Find where the given text appears and provide that cell's center as [X, Y] coordinate. 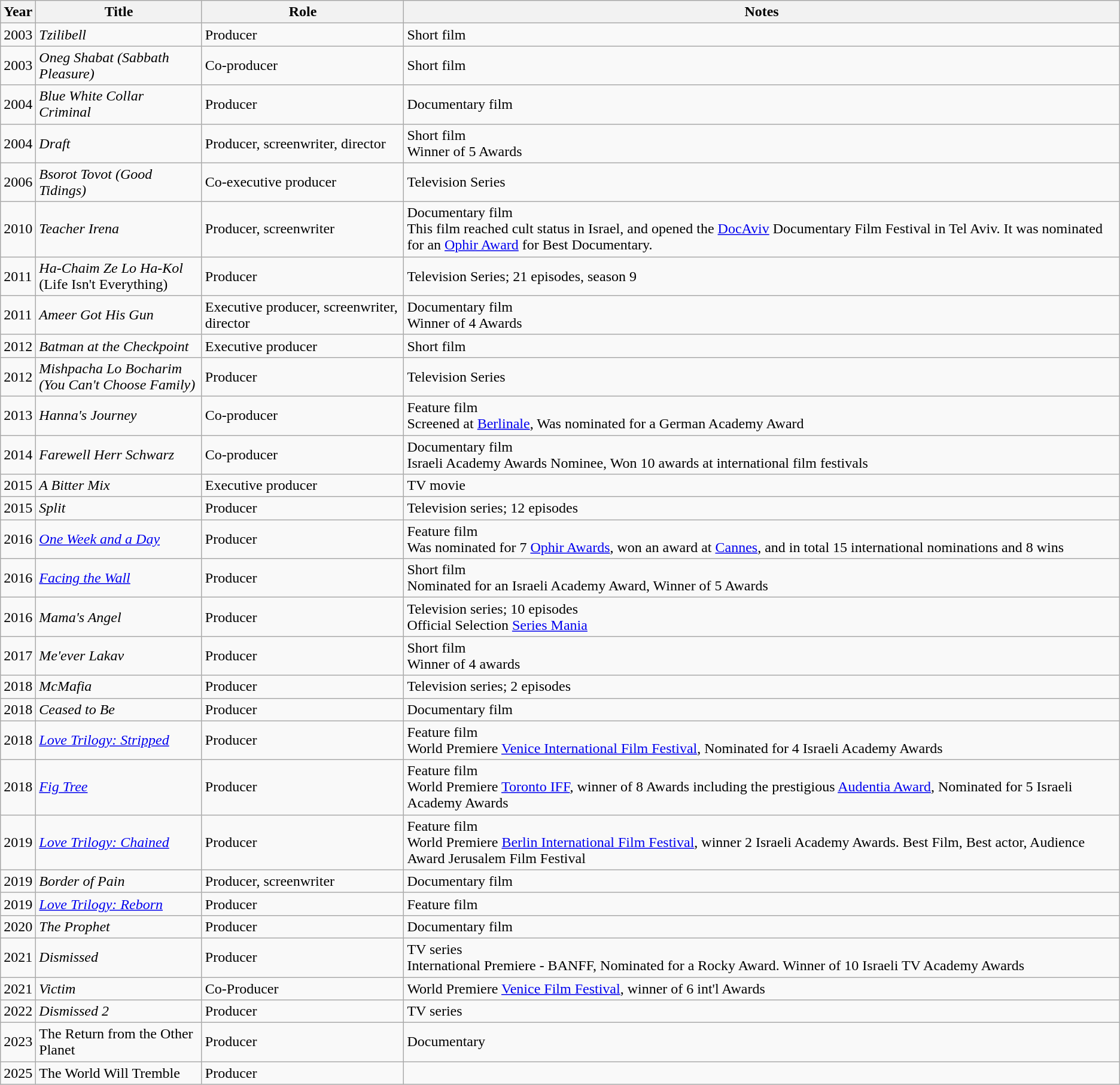
Draft [118, 144]
Feature filmWorld Premiere Toronto IFF, winner of 8 Awards including the prestigious Audentia Award, Nominated for 5 Israeli Academy Awards [762, 787]
2020 [18, 926]
Television series; 10 episodesOfficial Selection Series Mania [762, 617]
2006 [18, 182]
Feature filmWorld Premiere Venice International Film Festival, Nominated for 4 Israeli Academy Awards [762, 740]
Teacher Irena [118, 229]
Batman at the Checkpoint [118, 346]
TV series [762, 1011]
Television series; 2 episodes [762, 687]
2014 [18, 455]
2023 [18, 1042]
Hanna's Journey [118, 415]
2022 [18, 1011]
TV seriesInternational Premiere - BANFF, Nominated for a Rocky Award. Winner of 10 Israeli TV Academy Awards [762, 957]
Executive producer, screenwriter, director [303, 315]
Co-executive producer [303, 182]
Ceased to Be [118, 709]
A Bitter Mix [118, 486]
2013 [18, 415]
Dismissed 2 [118, 1011]
Documentary filmWinner of 4 Awards [762, 315]
Me'ever Lakav [118, 656]
One Week and a Day [118, 540]
Short filmNominated for an Israeli Academy Award, Winner of 5 Awards [762, 578]
Mishpacha Lo Bocharim(You Can't Choose Family) [118, 377]
Feature filmScreened at Berlinale, Was nominated for a German Academy Award [762, 415]
The Prophet [118, 926]
Oneg Shabat (Sabbath Pleasure) [118, 66]
2025 [18, 1073]
Year [18, 12]
Short filmWinner of 4 awards [762, 656]
The Return from the Other Planet [118, 1042]
Victim [118, 989]
2010 [18, 229]
World Premiere Venice Film Festival, winner of 6 int'l Awards [762, 989]
Ha-Chaim Ze Lo Ha-Kol(Life Isn't Everything) [118, 276]
Fig Tree [118, 787]
Border of Pain [118, 881]
Blue White Collar Criminal [118, 104]
Love Trilogy: Stripped [118, 740]
McMafia [118, 687]
Ameer Got His Gun [118, 315]
Short filmWinner of 5 Awards [762, 144]
Mama's Angel [118, 617]
Feature filmWas nominated for 7 Ophir Awards, won an award at Cannes, and in total 15 international nominations and 8 wins [762, 540]
Producer, screenwriter, director [303, 144]
Love Trilogy: Chained [118, 842]
Notes [762, 12]
Tzilibell [118, 35]
Documentary [762, 1042]
Dismissed [118, 957]
TV movie [762, 486]
Television series; 12 episodes [762, 508]
Split [118, 508]
Facing the Wall [118, 578]
Feature film [762, 904]
The World Will Tremble [118, 1073]
2017 [18, 656]
Documentary filmIsraeli Academy Awards Nominee, Won 10 awards at international film festivals [762, 455]
Television Series; 21 episodes, season 9 [762, 276]
Co-Producer [303, 989]
Farewell Herr Schwarz [118, 455]
Title [118, 12]
Role [303, 12]
Love Trilogy: Reborn [118, 904]
Bsorot Tovot (Good Tidings) [118, 182]
